Return [X, Y] of the center of cell containing provided text 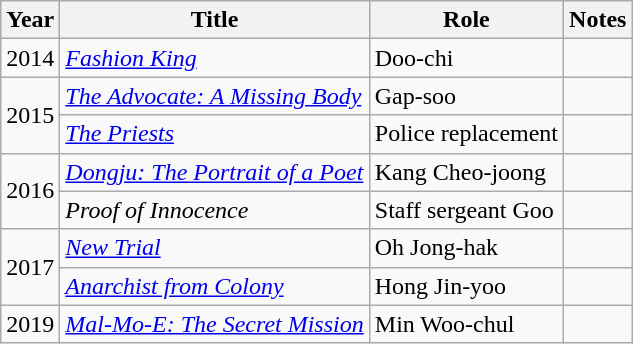
2015 [30, 115]
Year [30, 20]
Anarchist from Colony [214, 286]
2016 [30, 191]
Staff sergeant Goo [466, 210]
2019 [30, 324]
New Trial [214, 248]
Fashion King [214, 58]
Min Woo-chul [466, 324]
Proof of Innocence [214, 210]
The Priests [214, 134]
Oh Jong-hak [466, 248]
2017 [30, 267]
Police replacement [466, 134]
Gap-soo [466, 96]
Title [214, 20]
Role [466, 20]
Mal-Mo-E: The Secret Mission [214, 324]
Hong Jin-yoo [466, 286]
Doo-chi [466, 58]
The Advocate: A Missing Body [214, 96]
Kang Cheo-joong [466, 172]
2014 [30, 58]
Dongju: The Portrait of a Poet [214, 172]
Notes [598, 20]
